Extract the [x, y] coordinate from the center of the cell holding the provided text.  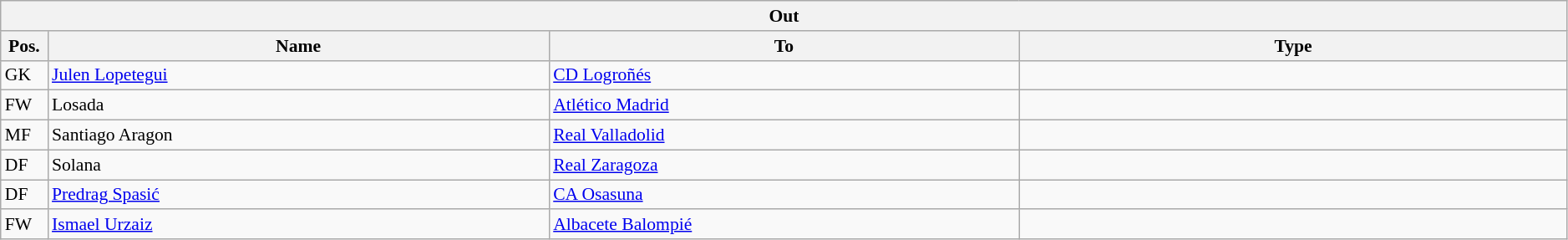
Atlético Madrid [784, 105]
Type [1293, 46]
CD Logroñés [784, 75]
Pos. [24, 46]
Santiago Aragon [298, 135]
Ismael Urzaiz [298, 225]
Julen Lopetegui [298, 75]
Solana [298, 165]
GK [24, 75]
CA Osasuna [784, 195]
Real Zaragoza [784, 165]
MF [24, 135]
Losada [298, 105]
Out [784, 16]
Predrag Spasić [298, 195]
Real Valladolid [784, 135]
Albacete Balompié [784, 225]
Name [298, 46]
To [784, 46]
